Capture the cell that displays the provided text and extract its (X, Y) central coordinate. 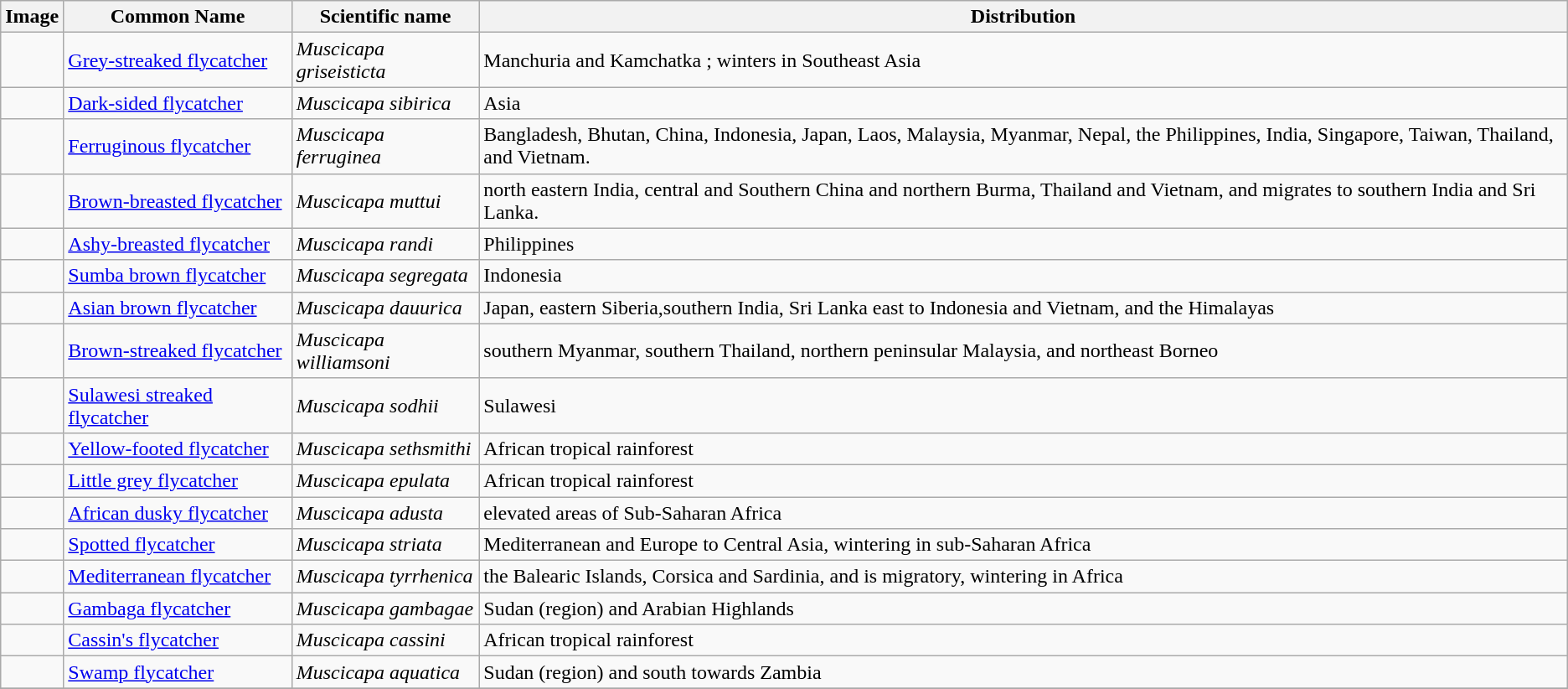
Brown-breasted flycatcher (178, 201)
Muscicapa epulata (385, 480)
Muscicapa sethsmithi (385, 448)
Japan, eastern Siberia,southern India, Sri Lanka east to Indonesia and Vietnam, and the Himalayas (1024, 308)
Common Name (178, 17)
Sudan (region) and Arabian Highlands (1024, 609)
southern Myanmar, southern Thailand, northern peninsular Malaysia, and northeast Borneo (1024, 350)
Indonesia (1024, 276)
Muscicapa sibirica (385, 103)
Image (32, 17)
elevated areas of Sub-Saharan Africa (1024, 512)
Brown-streaked flycatcher (178, 350)
Muscicapa sodhii (385, 406)
Mediterranean and Europe to Central Asia, wintering in sub-Saharan Africa (1024, 545)
Ferruginous flycatcher (178, 146)
Bangladesh, Bhutan, China, Indonesia, Japan, Laos, Malaysia, Myanmar, Nepal, the Philippines, India, Singapore, Taiwan, Thailand, and Vietnam. (1024, 146)
Muscicapa dauurica (385, 308)
Sulawesi streaked flycatcher (178, 406)
Asian brown flycatcher (178, 308)
Muscicapa muttui (385, 201)
north eastern India, central and Southern China and northern Burma, Thailand and Vietnam, and migrates to southern India and Sri Lanka. (1024, 201)
Dark-sided flycatcher (178, 103)
Sudan (region) and south towards Zambia (1024, 672)
Distribution (1024, 17)
Little grey flycatcher (178, 480)
Muscicapa cassini (385, 640)
Philippines (1024, 244)
Cassin's flycatcher (178, 640)
Grey-streaked flycatcher (178, 60)
Asia (1024, 103)
Muscicapa adusta (385, 512)
Muscicapa striata (385, 545)
Yellow-footed flycatcher (178, 448)
Muscicapa segregata (385, 276)
Muscicapa aquatica (385, 672)
Muscicapa williamsoni (385, 350)
Muscicapa randi (385, 244)
Mediterranean flycatcher (178, 577)
Muscicapa tyrrhenica (385, 577)
Swamp flycatcher (178, 672)
Manchuria and Kamchatka ; winters in Southeast Asia (1024, 60)
Muscicapa ferruginea (385, 146)
Sumba brown flycatcher (178, 276)
Spotted flycatcher (178, 545)
Ashy-breasted flycatcher (178, 244)
Gambaga flycatcher (178, 609)
Muscicapa griseisticta (385, 60)
African dusky flycatcher (178, 512)
Sulawesi (1024, 406)
Scientific name (385, 17)
Muscicapa gambagae (385, 609)
the Balearic Islands, Corsica and Sardinia, and is migratory, wintering in Africa (1024, 577)
